Determine the (X, Y) coordinate at the center of the cell enclosing the given text.  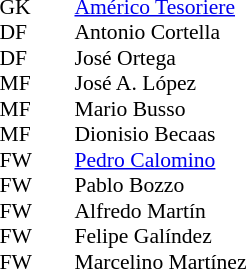
Dionisio Becaas (160, 135)
José Ortega (160, 58)
Mario Busso (160, 109)
Felipe Galíndez (160, 237)
José A. López (160, 83)
Antonio Cortella (160, 33)
Pablo Bozzo (160, 185)
Pedro Calomino (160, 160)
Alfredo Martín (160, 211)
